Detect which cell encompasses the target text, then output its (x, y) center coordinate. 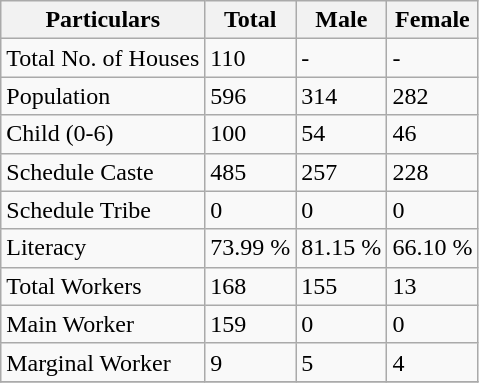
73.99 % (250, 248)
Total (250, 20)
Literacy (103, 248)
282 (432, 96)
100 (250, 134)
66.10 % (432, 248)
Total Workers (103, 286)
81.15 % (342, 248)
Total No. of Houses (103, 58)
228 (432, 172)
4 (432, 362)
Particulars (103, 20)
5 (342, 362)
Main Worker (103, 324)
110 (250, 58)
Schedule Tribe (103, 210)
46 (432, 134)
155 (342, 286)
485 (250, 172)
Child (0-6) (103, 134)
54 (342, 134)
Marginal Worker (103, 362)
9 (250, 362)
314 (342, 96)
Population (103, 96)
168 (250, 286)
159 (250, 324)
Male (342, 20)
Female (432, 20)
Schedule Caste (103, 172)
596 (250, 96)
257 (342, 172)
13 (432, 286)
